Pinpoint the cell where the given text exists, returning its (x, y) midpoint coordinate. 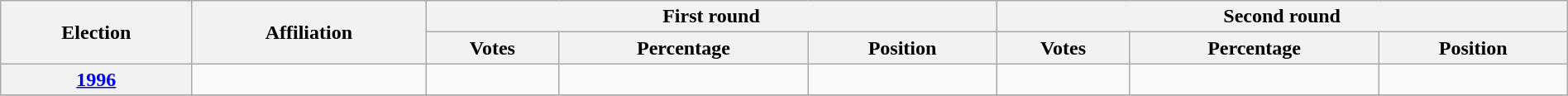
Affiliation (309, 32)
1996 (96, 79)
Election (96, 32)
First round (711, 17)
Second round (1282, 17)
